Return (x, y) of the center of cell containing provided text 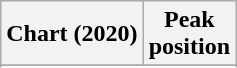
Chart (2020) (72, 34)
Peakposition (189, 34)
